Locate the cell with the specified text and output its [X, Y] center coordinate. 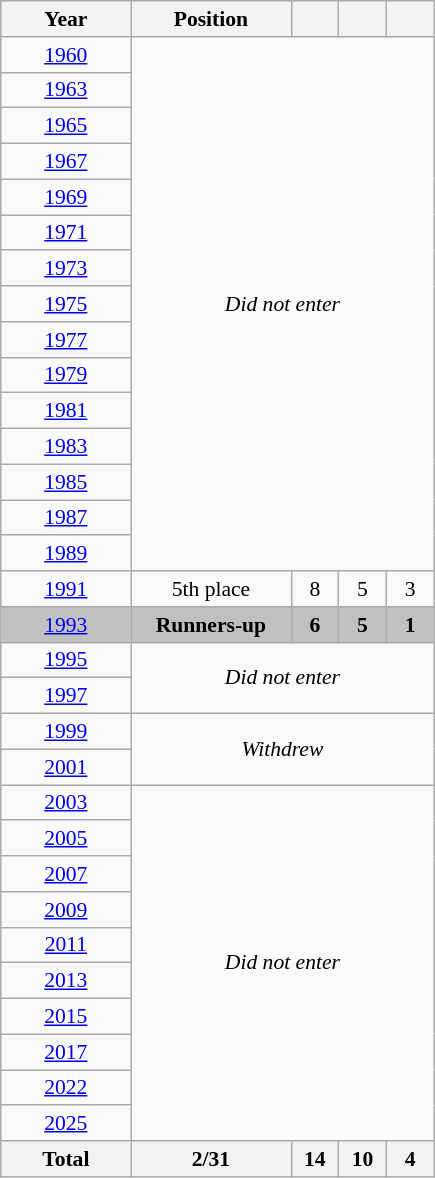
Total [66, 1159]
Year [66, 19]
1999 [66, 732]
2003 [66, 803]
Position [211, 19]
Runners-up [211, 625]
3 [410, 589]
2009 [66, 910]
1991 [66, 589]
2017 [66, 1052]
2005 [66, 839]
Withdrew [282, 750]
1967 [66, 162]
1995 [66, 660]
1989 [66, 554]
2001 [66, 767]
6 [315, 625]
1960 [66, 55]
1969 [66, 197]
1997 [66, 696]
1985 [66, 482]
2007 [66, 874]
1977 [66, 340]
14 [315, 1159]
1963 [66, 90]
1981 [66, 411]
4 [410, 1159]
1987 [66, 518]
2013 [66, 981]
2/31 [211, 1159]
8 [315, 589]
2015 [66, 1017]
1975 [66, 304]
5th place [211, 589]
1971 [66, 233]
2022 [66, 1088]
2025 [66, 1124]
1993 [66, 625]
10 [363, 1159]
1965 [66, 126]
1979 [66, 375]
1 [410, 625]
1973 [66, 269]
2011 [66, 945]
1983 [66, 447]
